Find where the given text appears and provide that cell's center as [x, y] coordinate. 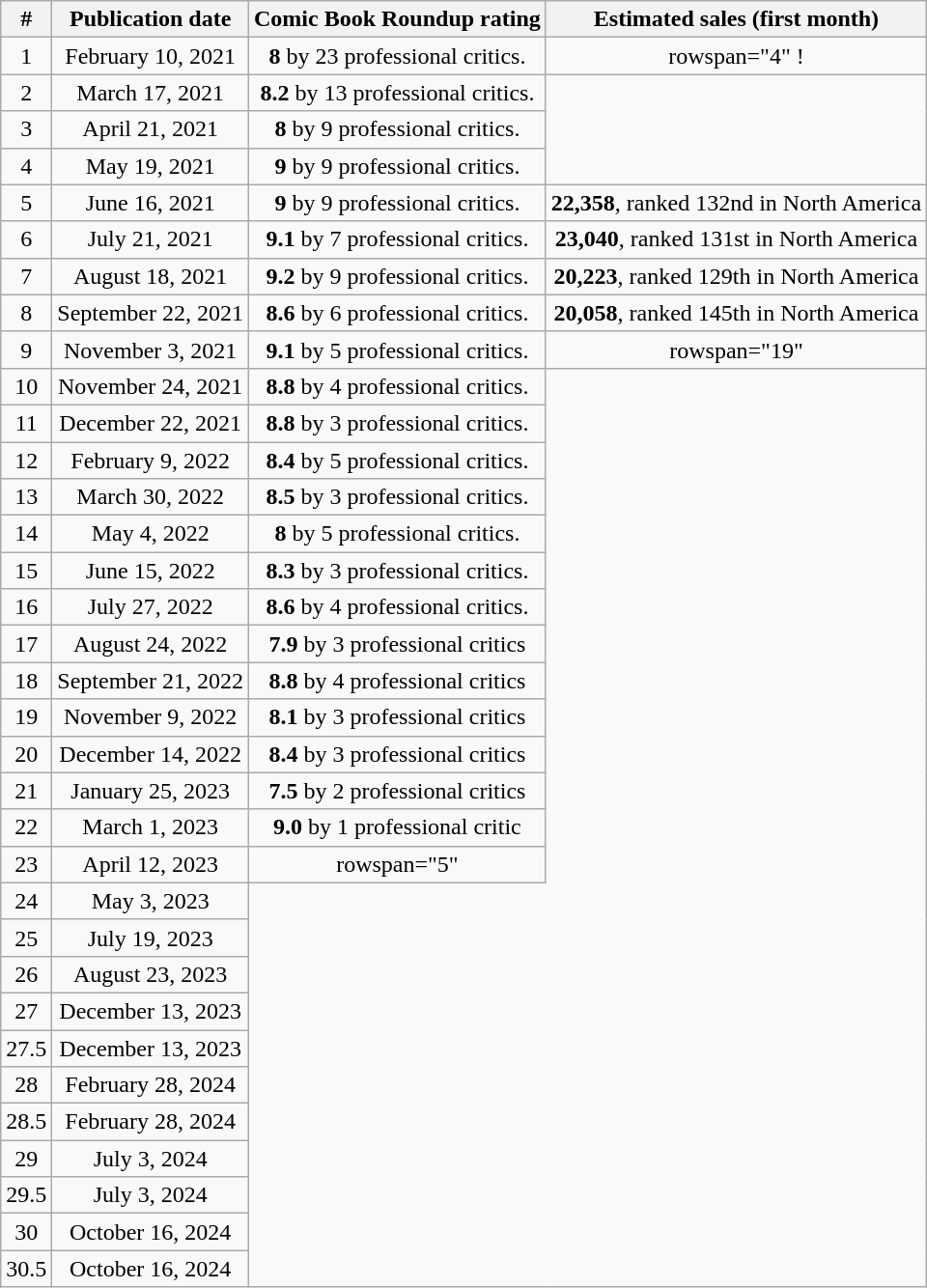
7.5 by 2 professional critics [398, 791]
11 [27, 423]
9.0 by 1 professional critic [398, 827]
9.1 by 5 professional critics. [398, 350]
March 17, 2021 [151, 93]
8.4 by 3 professional critics [398, 754]
23 [27, 864]
July 27, 2022 [151, 607]
8.2 by 13 professional critics. [398, 93]
20 [27, 754]
26 [27, 974]
22 [27, 827]
August 18, 2021 [151, 276]
8 by 23 professional critics. [398, 56]
rowspan="19" [736, 350]
13 [27, 497]
2 [27, 93]
5 [27, 203]
8.8 by 3 professional critics. [398, 423]
22,358, ranked 132nd in North America [736, 203]
December 14, 2022 [151, 754]
April 21, 2021 [151, 129]
29 [27, 1159]
16 [27, 607]
10 [27, 386]
July 19, 2023 [151, 938]
8 by 5 professional critics. [398, 534]
30.5 [27, 1269]
20,223, ranked 129th in North America [736, 276]
17 [27, 644]
14 [27, 534]
November 3, 2021 [151, 350]
29.5 [27, 1195]
15 [27, 571]
8 [27, 313]
27 [27, 1011]
7.9 by 3 professional critics [398, 644]
rowspan="5" [398, 864]
9 [27, 350]
May 4, 2022 [151, 534]
June 15, 2022 [151, 571]
1 [27, 56]
23,040, ranked 131st in North America [736, 239]
8.5 by 3 professional critics. [398, 497]
January 25, 2023 [151, 791]
March 1, 2023 [151, 827]
September 22, 2021 [151, 313]
May 3, 2023 [151, 901]
12 [27, 461]
21 [27, 791]
28 [27, 1085]
9.2 by 9 professional critics. [398, 276]
February 9, 2022 [151, 461]
8.6 by 4 professional critics. [398, 607]
Comic Book Roundup rating [398, 19]
24 [27, 901]
September 21, 2022 [151, 681]
19 [27, 717]
November 9, 2022 [151, 717]
June 16, 2021 [151, 203]
28.5 [27, 1122]
8.3 by 3 professional critics. [398, 571]
25 [27, 938]
4 [27, 166]
July 21, 2021 [151, 239]
rowspan="4" ! [736, 56]
May 19, 2021 [151, 166]
March 30, 2022 [151, 497]
# [27, 19]
8.8 by 4 professional critics [398, 681]
8 by 9 professional critics. [398, 129]
20,058, ranked 145th in North America [736, 313]
December 22, 2021 [151, 423]
Estimated sales (first month) [736, 19]
8.8 by 4 professional critics. [398, 386]
9.1 by 7 professional critics. [398, 239]
Publication date [151, 19]
8.1 by 3 professional critics [398, 717]
8.4 by 5 professional critics. [398, 461]
6 [27, 239]
3 [27, 129]
18 [27, 681]
November 24, 2021 [151, 386]
August 24, 2022 [151, 644]
April 12, 2023 [151, 864]
February 10, 2021 [151, 56]
27.5 [27, 1048]
8.6 by 6 professional critics. [398, 313]
7 [27, 276]
30 [27, 1232]
August 23, 2023 [151, 974]
